From the cell containing the given text, extract its center point as [X, Y] coordinate. 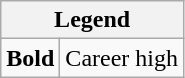
Career high [122, 58]
Bold [30, 58]
Legend [92, 20]
